Output the [x, y] coordinate of the center of the cell containing the given text.  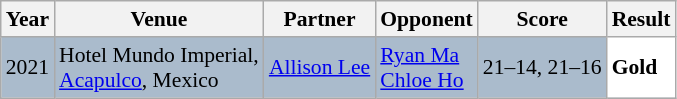
Year [28, 19]
Hotel Mundo Imperial,Acapulco, Mexico [159, 68]
Gold [642, 68]
2021 [28, 68]
Result [642, 19]
Partner [320, 19]
21–14, 21–16 [542, 68]
Allison Lee [320, 68]
Opponent [426, 19]
Score [542, 19]
Ryan Ma Chloe Ho [426, 68]
Venue [159, 19]
